Provide the [x, y] coordinate of the cell's center where the given text is located.  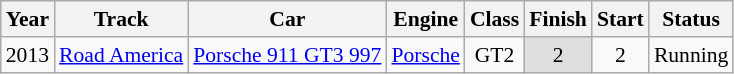
Status [691, 19]
Year [28, 19]
Porsche 911 GT3 997 [287, 55]
Running [691, 55]
Car [287, 19]
2013 [28, 55]
Class [494, 19]
Finish [558, 19]
Start [620, 19]
GT2 [494, 55]
Road America [121, 55]
Track [121, 19]
Porsche [425, 55]
Engine [425, 19]
